Capture the cell that displays the provided text and extract its [X, Y] central coordinate. 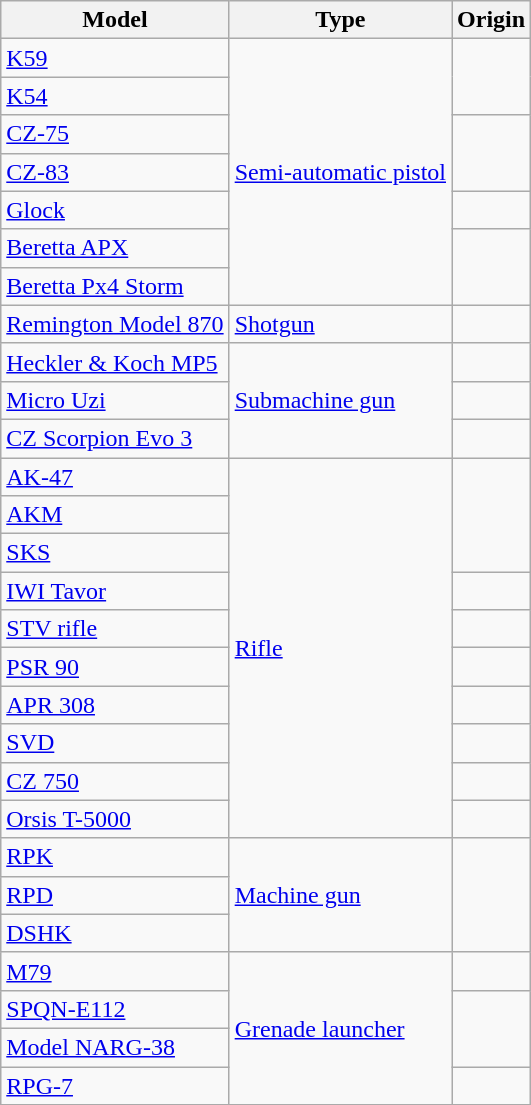
Origin [492, 20]
RPG-7 [115, 1085]
SVD [115, 743]
K59 [115, 58]
M79 [115, 971]
CZ-83 [115, 172]
Shotgun [340, 324]
K54 [115, 96]
Submachine gun [340, 400]
STV rifle [115, 629]
RPK [115, 857]
Model [115, 20]
Semi-automatic pistol [340, 172]
Beretta APX [115, 248]
Heckler & Koch MP5 [115, 362]
Model NARG-38 [115, 1047]
PSR 90 [115, 667]
Rifle [340, 648]
Machine gun [340, 895]
AK-47 [115, 477]
CZ Scorpion Evo 3 [115, 438]
Grenade launcher [340, 1028]
CZ 750 [115, 781]
Remington Model 870 [115, 324]
APR 308 [115, 705]
DSHK [115, 933]
IWI Tavor [115, 591]
SPQN-E112 [115, 1009]
Glock [115, 210]
AKM [115, 515]
SKS [115, 553]
Micro Uzi [115, 400]
Beretta Px4 Storm [115, 286]
RPD [115, 895]
Orsis T-5000 [115, 819]
CZ-75 [115, 134]
Type [340, 20]
